For the text-containing cell, return its midpoint in (X, Y) coordinate format. 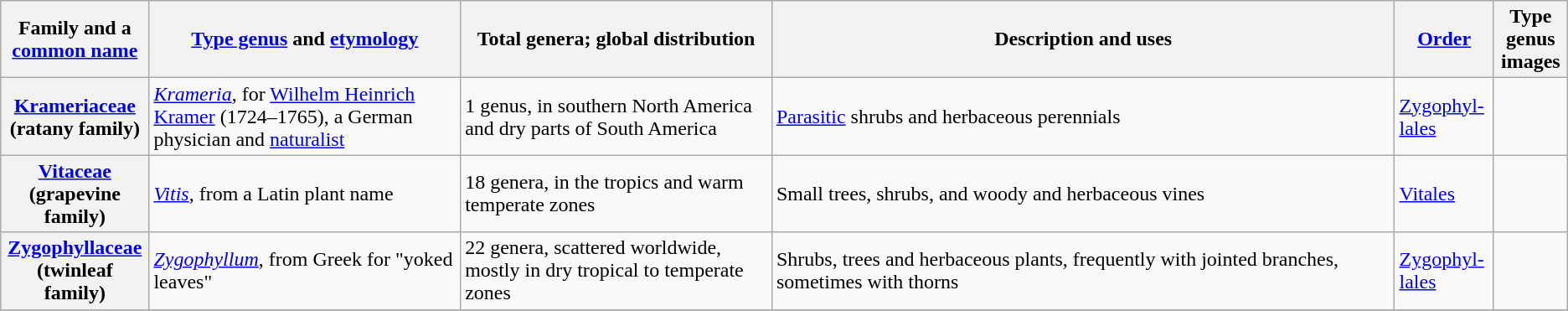
Shrubs, trees and herbaceous plants, frequently with jointed branches, sometimes with thorns (1083, 271)
Zygophyllum, from Greek for "yoked leaves" (305, 271)
Vitis, from a Latin plant name (305, 194)
Parasitic shrubs and herbaceous perennials (1083, 117)
Vitales (1444, 194)
1 genus, in southern North America and dry parts of South America (616, 117)
Order (1444, 39)
Vitaceae (grapevine family) (75, 194)
Type genus and etymology (305, 39)
18 genera, in the tropics and warm temperate zones (616, 194)
Family and a common name (75, 39)
Total genera; global distribution (616, 39)
22 genera, scattered worldwide, mostly in dry tropical to temperate zones (616, 271)
Krameriaceae (ratany family) (75, 117)
Krameria, for Wilhelm Heinrich Kramer (1724–1765), a German physician and naturalist (305, 117)
Zygophyllaceae (twinleaf family) (75, 271)
Type genus images (1530, 39)
Description and uses (1083, 39)
Small trees, shrubs, and woody and herbaceous vines (1083, 194)
